Output the [X, Y] coordinate of the center of the cell containing the given text.  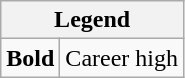
Legend [92, 20]
Career high [122, 58]
Bold [30, 58]
